Capture the cell that displays the provided text and extract its (X, Y) central coordinate. 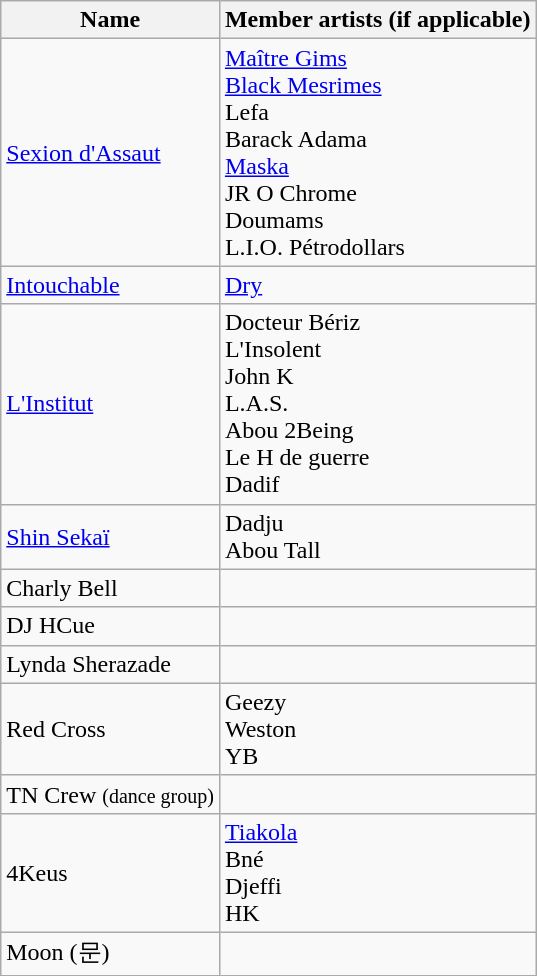
Intouchable (110, 285)
Red Cross (110, 729)
DJ HCue (110, 626)
4Keus (110, 872)
Maître Gims Black Mesrimes Lefa Barack Adama Maska JR O Chrome Doumams L.I.O. Pétrodollars (378, 152)
Member artists (if applicable) (378, 20)
Dry (378, 285)
Dadju Abou Tall (378, 536)
GeezyWestonYB (378, 729)
TiakolaBnéDjeffiHK (378, 872)
TN Crew (dance group) (110, 794)
Sexion d'Assaut (110, 152)
Charly Bell (110, 588)
Name (110, 20)
Docteur Bériz L'Insolent John K L.A.S. Abou 2Being Le H de guerre Dadif (378, 404)
Moon (문) (110, 954)
Lynda Sherazade (110, 664)
Shin Sekaï (110, 536)
L'Institut (110, 404)
